Identify which cell holds the provided text, then report its [X, Y] central coordinate. 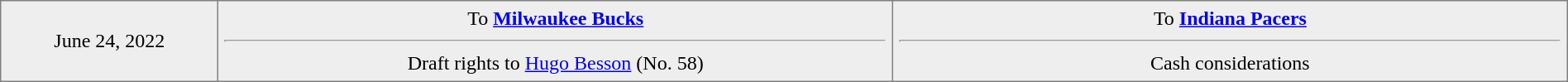
To Indiana PacersCash considerations [1231, 41]
To Milwaukee BucksDraft rights to Hugo Besson (No. 58) [556, 41]
June 24, 2022 [109, 41]
